Return (x, y) of the center of cell containing provided text 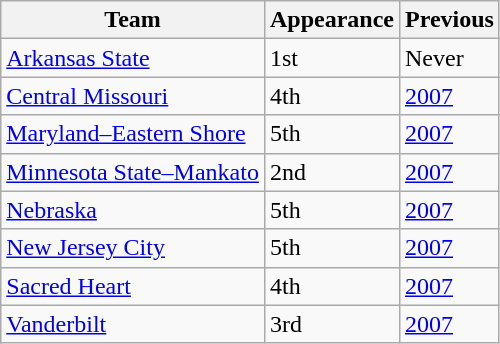
Team (133, 20)
New Jersey City (133, 248)
Nebraska (133, 210)
Arkansas State (133, 58)
Minnesota State–Mankato (133, 172)
Maryland–Eastern Shore (133, 134)
Never (449, 58)
Appearance (332, 20)
3rd (332, 324)
2nd (332, 172)
Sacred Heart (133, 286)
1st (332, 58)
Central Missouri (133, 96)
Vanderbilt (133, 324)
Previous (449, 20)
